Capture the cell that displays the provided text and extract its [x, y] central coordinate. 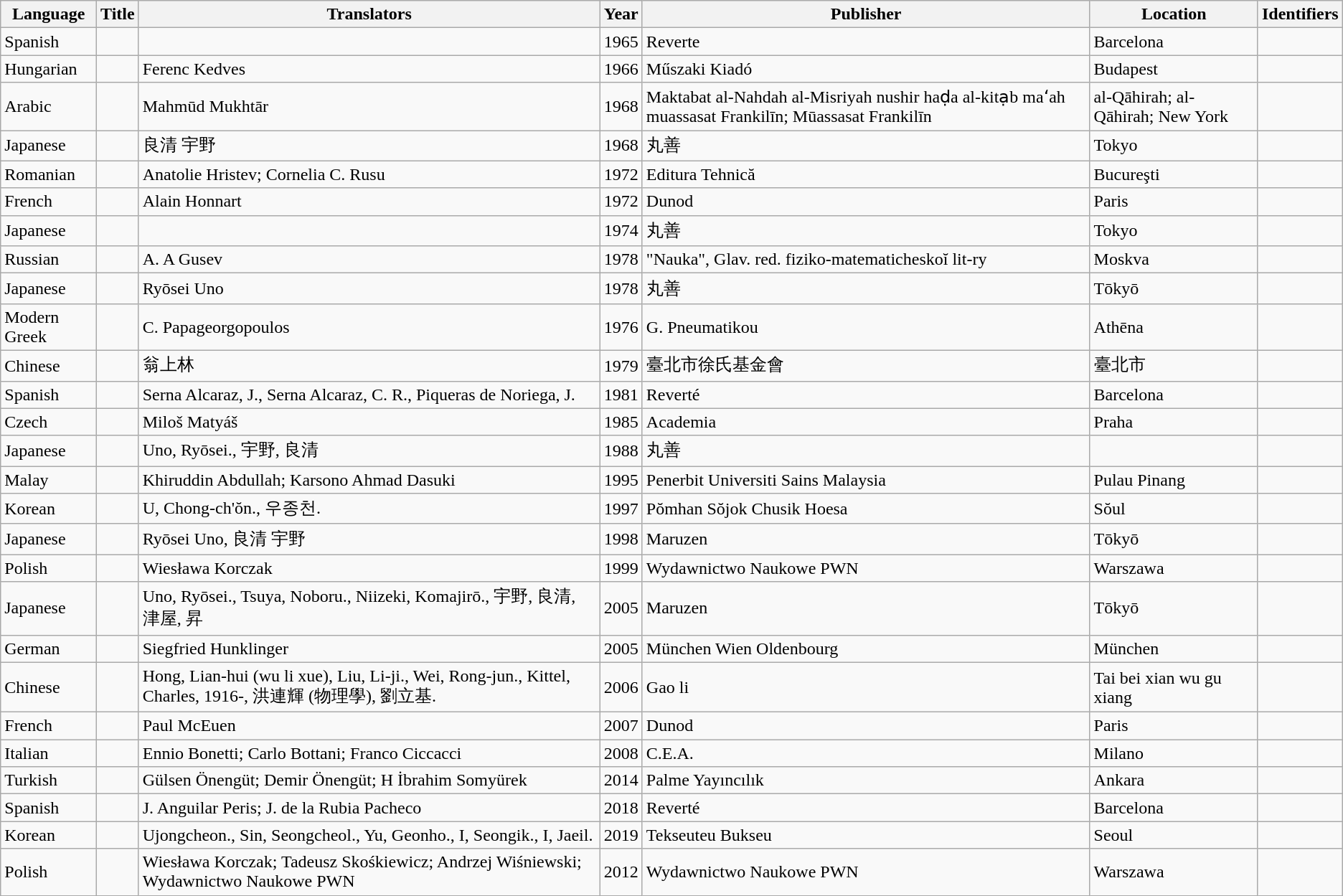
"Nauka", Glav. red. fiziko-matematicheskoĭ lit-ry [866, 260]
Language [49, 14]
臺北市徐氏基金會 [866, 366]
Translators [369, 14]
Bucureşti [1174, 174]
München Wien Oldenbourg [866, 649]
Ennio Bonetti; Carlo Bottani; Franco Ciccacci [369, 753]
Year [621, 14]
良清 宇野 [369, 146]
1974 [621, 231]
Hong, Lian-hui (wu li xue), Liu, Li-ji., Wei, Rong-jun., Kittel, Charles, 1916-, 洪連輝 (物理學), 劉立基. [369, 687]
Arabic [49, 106]
2006 [621, 687]
2019 [621, 835]
C.E.A. [866, 753]
Serna Alcaraz, J., Serna Alcaraz, C. R., Piqueras de Noriega, J. [369, 395]
Pulau Pinang [1174, 480]
1979 [621, 366]
C. Papageorgopoulos [369, 327]
Mahmūd Mukhtār [369, 106]
Identifiers [1300, 14]
Editura Tehnică [866, 174]
Turkish [49, 781]
Maktabat al-Nahdah al-Misriyah nushir haḍa al-kitạb maʻah muassasat Frankilīn; Mūassasat Frankilīn [866, 106]
Uno, Ryōsei., 宇野, 良清 [369, 451]
Publisher [866, 14]
Wiesława Korczak [369, 568]
Műszaki Kiadó [866, 69]
Tai bei xian wu gu xiang [1174, 687]
2012 [621, 872]
Academia [866, 422]
Ryōsei Uno [369, 288]
German [49, 649]
Penerbit Universiti Sains Malaysia [866, 480]
Milano [1174, 753]
Romanian [49, 174]
Anatolie Hristev; Cornelia C. Rusu [369, 174]
München [1174, 649]
1988 [621, 451]
Budapest [1174, 69]
Russian [49, 260]
Athēna [1174, 327]
Khiruddin Abdullah; Karsono Ahmad Dasuki [369, 480]
Czech [49, 422]
1965 [621, 42]
Italian [49, 753]
Modern Greek [49, 327]
Ankara [1174, 781]
Location [1174, 14]
A. A Gusev [369, 260]
Paul McEuen [369, 726]
Moskva [1174, 260]
Ryōsei Uno, 良清 宇野 [369, 539]
1999 [621, 568]
G. Pneumatikou [866, 327]
Palme Yayıncılık [866, 781]
1985 [621, 422]
1966 [621, 69]
Reverte [866, 42]
2018 [621, 808]
1981 [621, 395]
1995 [621, 480]
Ujongcheon., Sin, Seongcheol., Yu, Geonho., I, Seongik., I, Jaeil. [369, 835]
Siegfried Hunklinger [369, 649]
Wiesława Korczak; Tadeusz Skośkiewicz; Andrzej Wiśniewski; Wydawnictwo Naukowe PWN [369, 872]
Hungarian [49, 69]
臺北市 [1174, 366]
J. Anguilar Peris; J. de la Rubia Pacheco [369, 808]
Malay [49, 480]
Title [118, 14]
Praha [1174, 422]
Alain Honnart [369, 202]
Pŏmhan Sŏjok Chusik Hoesa [866, 509]
Seoul [1174, 835]
Miloš Matyáš [369, 422]
al-Qāhirah; al-Qāhirah; New York [1174, 106]
Gao li [866, 687]
Tekseuteu Bukseu [866, 835]
U, Chong-ch'ŏn., 우종천. [369, 509]
Uno, Ryōsei., Tsuya, Noboru., Niizeki, Komajirō., 宇野, 良清, 津屋, 昇 [369, 608]
翁上林 [369, 366]
1998 [621, 539]
Sŏul [1174, 509]
Ferenc Kedves [369, 69]
1976 [621, 327]
Gülsen Önengüt; Demir Önengüt; H İbrahim Somyürek [369, 781]
2008 [621, 753]
2014 [621, 781]
2007 [621, 726]
1997 [621, 509]
